Capture the cell that displays the provided text and extract its (x, y) central coordinate. 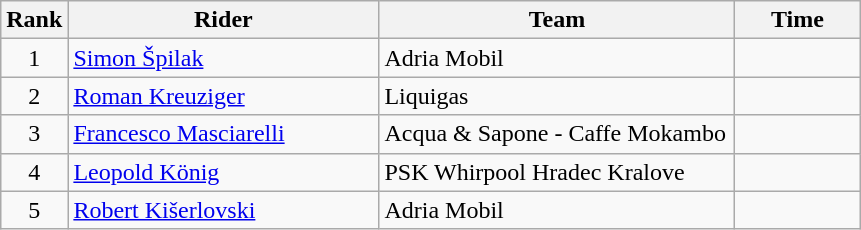
Rider (224, 20)
Roman Kreuziger (224, 96)
1 (34, 58)
Robert Kišerlovski (224, 210)
3 (34, 134)
Liquigas (557, 96)
Leopold König (224, 172)
2 (34, 96)
Francesco Masciarelli (224, 134)
Team (557, 20)
PSK Whirpool Hradec Kralove (557, 172)
4 (34, 172)
Acqua & Sapone - Caffe Mokambo (557, 134)
5 (34, 210)
Rank (34, 20)
Simon Špilak (224, 58)
Time (798, 20)
